For the text-containing cell, return its midpoint in [x, y] coordinate format. 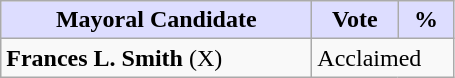
Acclaimed [383, 58]
Mayoral Candidate [156, 20]
Frances L. Smith (X) [156, 58]
Vote [355, 20]
% [426, 20]
